Search for the cell housing the specified text and yield its (x, y) center coordinate. 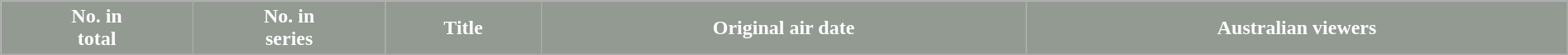
No. inseries (289, 28)
Original air date (784, 28)
Title (463, 28)
Australian viewers (1297, 28)
No. intotal (98, 28)
